Return (x, y) of the center of cell containing provided text 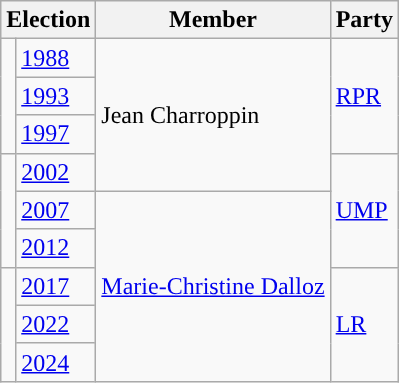
2002 (56, 172)
Election (48, 20)
2007 (56, 210)
1997 (56, 134)
UMP (364, 210)
1993 (56, 96)
RPR (364, 96)
2017 (56, 286)
Jean Charroppin (213, 115)
LR (364, 324)
2022 (56, 324)
Marie-Christine Dalloz (213, 286)
2024 (56, 362)
Party (364, 20)
Member (213, 20)
1988 (56, 58)
2012 (56, 248)
